Find where the given text appears and provide that cell's center as [x, y] coordinate. 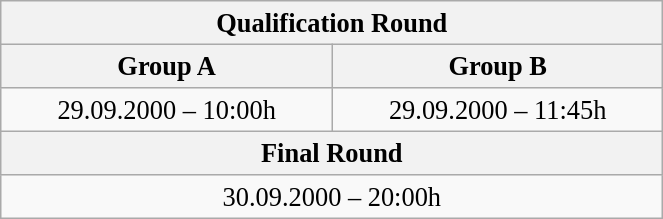
Group A [167, 66]
29.09.2000 – 11:45h [497, 109]
Qualification Round [332, 22]
Final Round [332, 153]
Group B [497, 66]
30.09.2000 – 20:00h [332, 197]
29.09.2000 – 10:00h [167, 109]
